For the text-containing cell, return its midpoint in [X, Y] coordinate format. 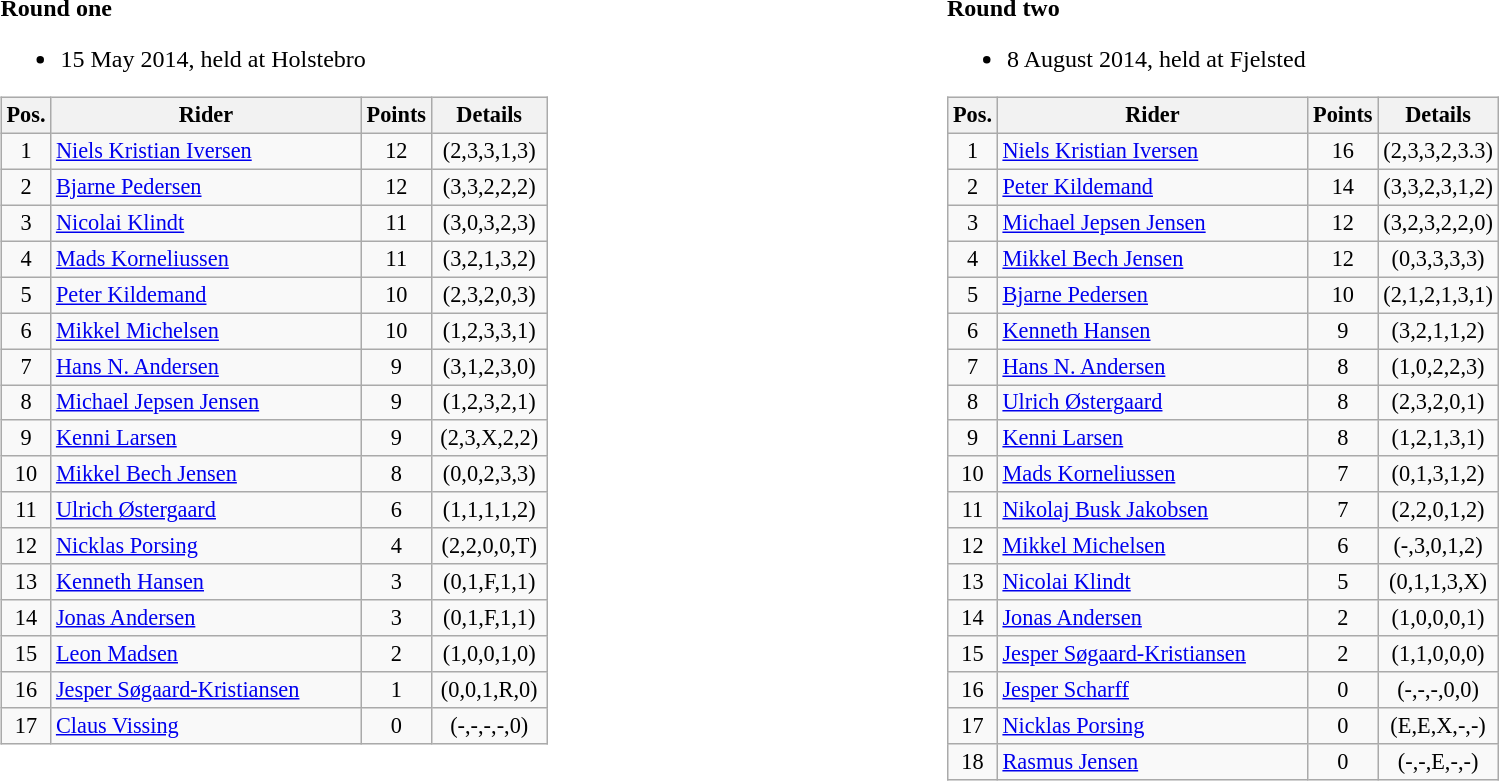
(1,1,0,0,0) [1438, 654]
(2,1,2,1,3,1) [1438, 295]
(2,3,2,0,3) [490, 295]
18 [972, 762]
Nikolaj Busk Jakobsen [1152, 510]
(3,3,2,3,1,2) [1438, 187]
Claus Vissing [206, 726]
Rasmus Jensen [1152, 762]
(-,-,E,-,-) [1438, 762]
(3,2,3,2,2,0) [1438, 223]
Jesper Scharff [1152, 690]
(0,1,1,3,X) [1438, 582]
(3,0,3,2,3) [490, 223]
(-,-,-,0,0) [1438, 690]
(3,1,2,3,0) [490, 367]
(1,2,3,2,1) [490, 402]
(1,0,0,1,0) [490, 654]
(1,2,1,3,1) [1438, 438]
(3,2,1,1,2) [1438, 331]
(2,3,X,2,2) [490, 438]
(2,2,0,0,T) [490, 546]
(0,1,3,1,2) [1438, 474]
(-,-,-,-,0) [490, 726]
(1,0,2,2,3) [1438, 367]
(2,3,3,2,3.3) [1438, 151]
(-,3,0,1,2) [1438, 546]
(2,3,3,1,3) [490, 151]
(1,1,1,1,2) [490, 510]
(1,0,0,0,1) [1438, 618]
(0,3,3,3,3) [1438, 259]
(E,E,X,-,-) [1438, 726]
(2,3,2,0,1) [1438, 402]
(0,0,2,3,3) [490, 474]
(0,0,1,R,0) [490, 690]
(3,2,1,3,2) [490, 259]
(2,2,0,1,2) [1438, 510]
(3,3,2,2,2) [490, 187]
(1,2,3,3,1) [490, 331]
Leon Madsen [206, 654]
